From the cell containing the given text, extract its center point as (x, y) coordinate. 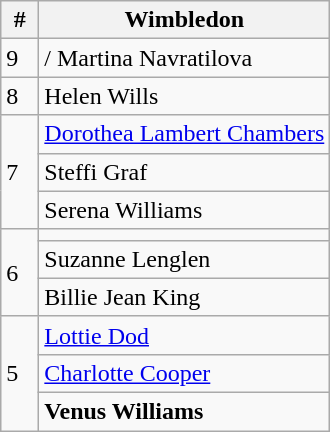
Suzanne Lenglen (184, 259)
Venus Williams (184, 411)
Lottie Dod (184, 335)
Serena Williams (184, 210)
8 (20, 96)
7 (20, 172)
9 (20, 58)
6 (20, 272)
Charlotte Cooper (184, 373)
Dorothea Lambert Chambers (184, 134)
/ Martina Navratilova (184, 58)
Wimbledon (184, 20)
Helen Wills (184, 96)
5 (20, 373)
Billie Jean King (184, 297)
Steffi Graf (184, 172)
# (20, 20)
